Identify which cell holds the provided text, then report its (X, Y) central coordinate. 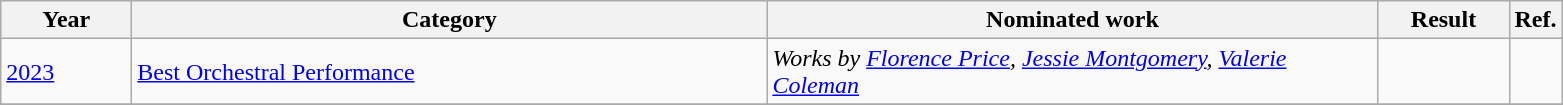
Best Orchestral Performance (450, 72)
Result (1444, 20)
Nominated work (1072, 20)
Year (66, 20)
Ref. (1536, 20)
Category (450, 20)
Works by Florence Price, Jessie Montgomery, Valerie Coleman (1072, 72)
2023 (66, 72)
